Locate the cell with the specified text and output its [x, y] center coordinate. 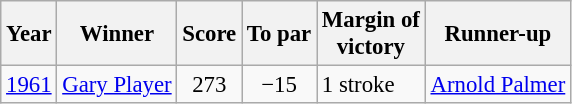
Year [29, 34]
Runner-up [498, 34]
273 [210, 85]
−15 [280, 85]
Gary Player [117, 85]
Arnold Palmer [498, 85]
1961 [29, 85]
Score [210, 34]
To par [280, 34]
Margin ofvictory [372, 34]
Winner [117, 34]
1 stroke [372, 85]
